Return (x, y) of the center of cell containing provided text 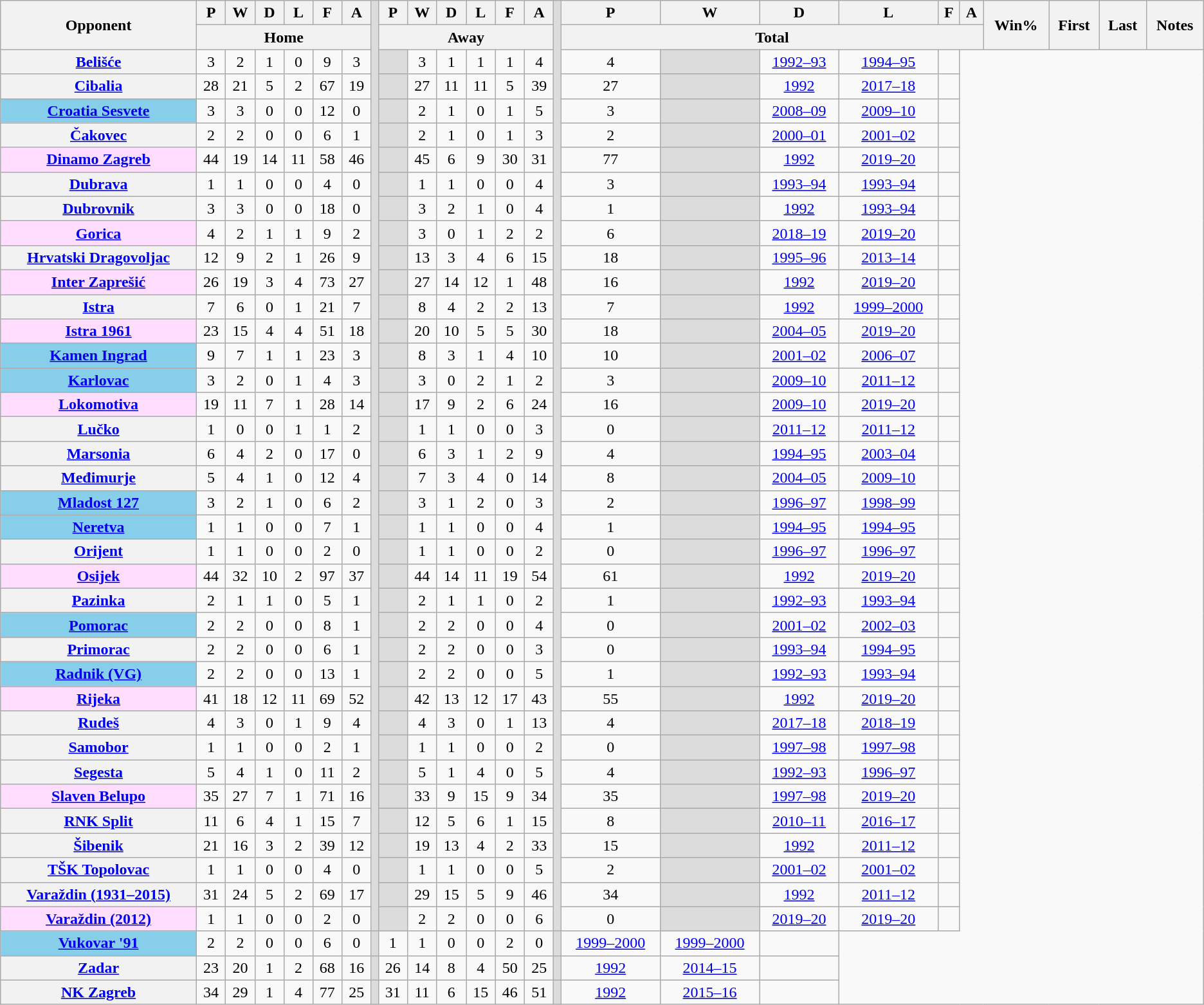
Istra (99, 307)
55 (610, 698)
58 (327, 160)
Total (772, 37)
Dinamo Zagreb (99, 160)
Last (1123, 25)
52 (356, 698)
Slaven Belupo (99, 797)
Croatia Sesvete (99, 111)
61 (610, 576)
Primorac (99, 649)
First (1074, 25)
42 (422, 698)
2014–15 (709, 968)
Win% (1016, 25)
TŠK Topolovac (99, 870)
Zadar (99, 968)
Segesta (99, 772)
Notes (1174, 25)
Međimurje (99, 478)
Orijent (99, 551)
Dubrava (99, 184)
37 (356, 576)
41 (211, 698)
Kamen Ingrad (99, 356)
2015–16 (709, 992)
Istra 1961 (99, 331)
2016–17 (888, 821)
97 (327, 576)
Lučko (99, 429)
54 (539, 576)
Vukovar '91 (99, 943)
2002–03 (888, 625)
50 (509, 968)
RNK Split (99, 821)
2000–01 (799, 135)
32 (241, 576)
Opponent (99, 25)
Varaždin (1931–2015) (99, 894)
1995–96 (799, 257)
Mladost 127 (99, 502)
Osijek (99, 576)
2013–14 (888, 257)
Inter Zaprešić (99, 282)
Radnik (VG) (99, 674)
2006–07 (888, 356)
Samobor (99, 748)
2003–04 (888, 454)
Čakovec (99, 135)
Rijeka (99, 698)
Šibenik (99, 845)
1998–99 (888, 502)
48 (539, 282)
Varaždin (2012) (99, 919)
Lokomotiva (99, 405)
67 (327, 86)
Pazinka (99, 600)
43 (539, 698)
Dubrovnik (99, 208)
Gorica (99, 233)
68 (327, 968)
Marsonia (99, 454)
2010–11 (799, 821)
Pomorac (99, 625)
45 (422, 160)
Cibalia (99, 86)
73 (327, 282)
71 (327, 797)
NK Zagreb (99, 992)
Karlovac (99, 380)
Neretva (99, 527)
Hrvatski Dragovoljac (99, 257)
Rudeš (99, 723)
Home (284, 37)
Away (466, 37)
Belišće (99, 62)
2008–09 (799, 111)
